Return the [x, y] coordinate for the center point of the cell that contains the specified text.  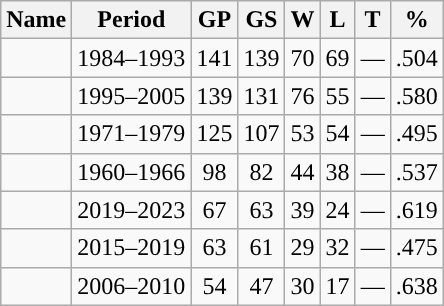
61 [262, 248]
82 [262, 172]
39 [302, 210]
53 [302, 134]
Name [36, 20]
76 [302, 96]
29 [302, 248]
% [416, 20]
1984–1993 [132, 58]
98 [214, 172]
GS [262, 20]
W [302, 20]
T [372, 20]
L [338, 20]
44 [302, 172]
141 [214, 58]
47 [262, 286]
38 [338, 172]
1995–2005 [132, 96]
70 [302, 58]
.638 [416, 286]
1960–1966 [132, 172]
.537 [416, 172]
67 [214, 210]
32 [338, 248]
.504 [416, 58]
125 [214, 134]
131 [262, 96]
107 [262, 134]
55 [338, 96]
69 [338, 58]
.495 [416, 134]
2015–2019 [132, 248]
Period [132, 20]
GP [214, 20]
17 [338, 286]
.619 [416, 210]
24 [338, 210]
1971–1979 [132, 134]
30 [302, 286]
2019–2023 [132, 210]
.580 [416, 96]
2006–2010 [132, 286]
.475 [416, 248]
